Return [x, y] of the center of cell containing provided text 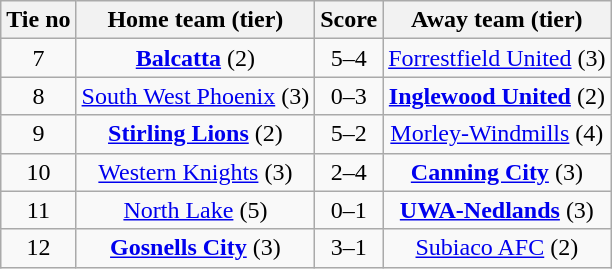
12 [38, 248]
0–3 [349, 96]
Morley-Windmills (4) [497, 134]
UWA-Nedlands (3) [497, 210]
North Lake (5) [196, 210]
Stirling Lions (2) [196, 134]
Canning City (3) [497, 172]
7 [38, 58]
Subiaco AFC (2) [497, 248]
Tie no [38, 20]
Balcatta (2) [196, 58]
Gosnells City (3) [196, 248]
Away team (tier) [497, 20]
3–1 [349, 248]
5–2 [349, 134]
Score [349, 20]
10 [38, 172]
2–4 [349, 172]
0–1 [349, 210]
8 [38, 96]
Inglewood United (2) [497, 96]
Forrestfield United (3) [497, 58]
11 [38, 210]
9 [38, 134]
Western Knights (3) [196, 172]
South West Phoenix (3) [196, 96]
5–4 [349, 58]
Home team (tier) [196, 20]
